Detect which cell encompasses the target text, then output its (x, y) center coordinate. 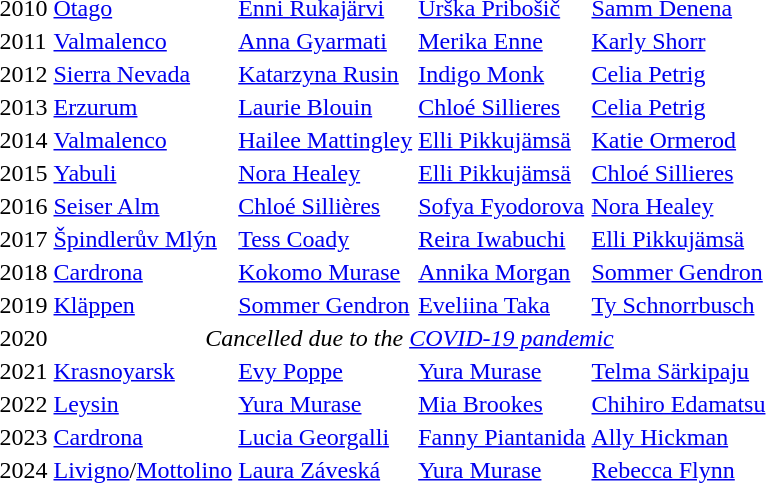
Katarzyna Rusin (326, 74)
Merika Enne (502, 41)
Eveliina Taka (502, 305)
Laurie Blouin (326, 107)
Sofya Fyodorova (502, 206)
Nora Healey (326, 173)
Kokomo Murase (326, 272)
Chloé Sillieres (502, 107)
Chloé Sillières (326, 206)
Špindlerův Mlýn (143, 239)
Kläppen (143, 305)
Fanny Piantanida (502, 437)
Yabuli (143, 173)
Sierra Nevada (143, 74)
Hailee Mattingley (326, 140)
Seiser Alm (143, 206)
Tess Coady (326, 239)
Sommer Gendron (326, 305)
Leysin (143, 404)
Evy Poppe (326, 371)
Krasnoyarsk (143, 371)
Reira Iwabuchi (502, 239)
Lucia Georgalli (326, 437)
Erzurum (143, 107)
Anna Gyarmati (326, 41)
Indigo Monk (502, 74)
Annika Morgan (502, 272)
Mia Brookes (502, 404)
